Determine the [x, y] coordinate at the center of the cell enclosing the given text.  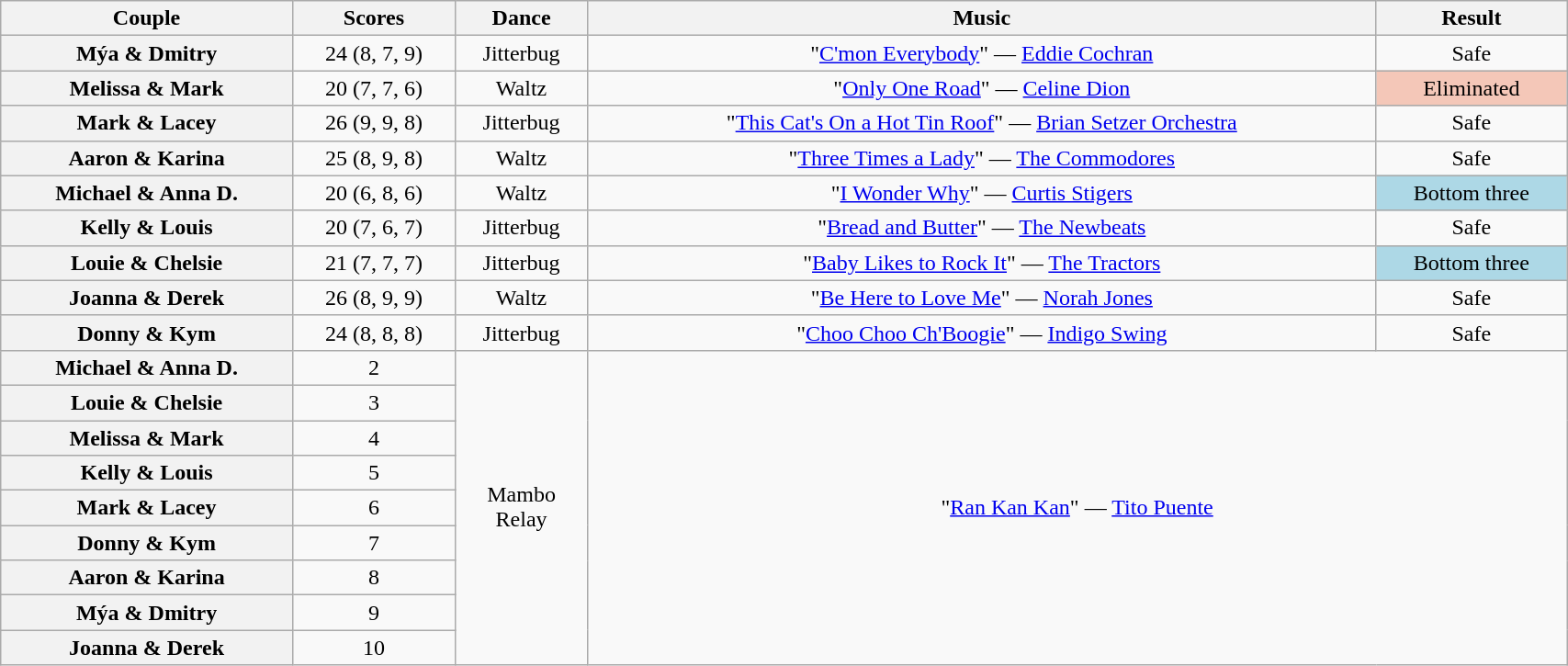
20 (7, 6, 7) [373, 228]
Result [1472, 18]
20 (6, 8, 6) [373, 193]
4 [373, 438]
7 [373, 543]
"This Cat's On a Hot Tin Roof" — Brian Setzer Orchestra [983, 123]
20 (7, 7, 6) [373, 88]
2 [373, 367]
8 [373, 578]
"Three Times a Lady" — The Commodores [983, 158]
"Baby Likes to Rock It" — The Tractors [983, 263]
9 [373, 613]
26 (8, 9, 9) [373, 298]
Dance [522, 18]
Music [983, 18]
"C'mon Everybody" — Eddie Cochran [983, 53]
Eliminated [1472, 88]
24 (8, 7, 9) [373, 53]
Scores [373, 18]
6 [373, 508]
24 (8, 8, 8) [373, 333]
"I Wonder Why" — Curtis Stigers [983, 193]
MamboRelay [522, 507]
5 [373, 473]
10 [373, 648]
"Only One Road" — Celine Dion [983, 88]
"Choo Choo Ch'Boogie" — Indigo Swing [983, 333]
25 (8, 9, 8) [373, 158]
3 [373, 402]
26 (9, 9, 8) [373, 123]
"Bread and Butter" — The Newbeats [983, 228]
21 (7, 7, 7) [373, 263]
"Be Here to Love Me" — Norah Jones [983, 298]
Couple [147, 18]
"Ran Kan Kan" — Tito Puente [1077, 507]
